Provide the [X, Y] coordinate of the cell's center where the given text is located.  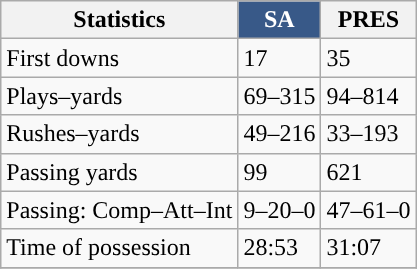
31:07 [368, 248]
69–315 [280, 96]
SA [280, 20]
Time of possession [120, 248]
Rushes–yards [120, 134]
621 [368, 172]
Statistics [120, 20]
First downs [120, 58]
Passing: Comp–Att–Int [120, 210]
PRES [368, 20]
49–216 [280, 134]
33–193 [368, 134]
Plays–yards [120, 96]
94–814 [368, 96]
9–20–0 [280, 210]
47–61–0 [368, 210]
17 [280, 58]
28:53 [280, 248]
35 [368, 58]
Passing yards [120, 172]
99 [280, 172]
